Search for the cell housing the specified text and yield its [x, y] center coordinate. 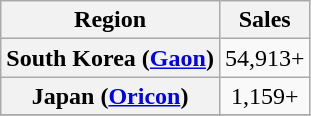
54,913+ [264, 58]
South Korea (Gaon) [110, 58]
Japan (Oricon) [110, 96]
Sales [264, 20]
1,159+ [264, 96]
Region [110, 20]
